Find where the given text appears and provide that cell's center as (X, Y) coordinate. 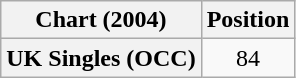
Chart (2004) (101, 20)
Position (248, 20)
UK Singles (OCC) (101, 58)
84 (248, 58)
